For the text-containing cell, return its midpoint in [x, y] coordinate format. 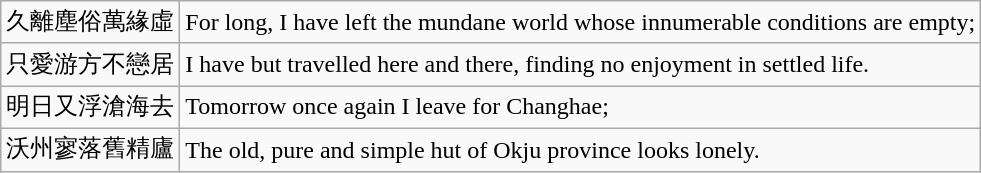
沃州寥落舊精廬 [90, 150]
明日又浮滄海去 [90, 108]
久離塵俗萬緣虛 [90, 22]
I have but travelled here and there, finding no enjoyment in settled life. [580, 64]
The old, pure and simple hut of Okju province looks lonely. [580, 150]
Tomorrow once again I leave for Changhae; [580, 108]
只愛游方不戀居 [90, 64]
For long, I have left the mundane world whose innumerable conditions are empty; [580, 22]
